Scan for the cell matching the given text and deliver its (x, y) coordinate at center. 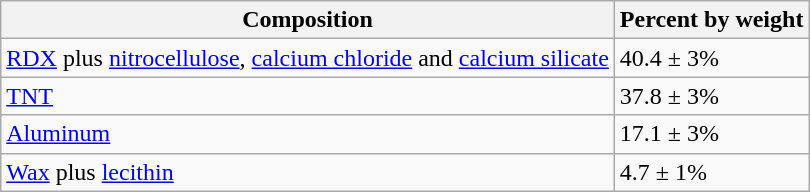
40.4 ± 3% (712, 58)
TNT (308, 96)
Percent by weight (712, 20)
Composition (308, 20)
Aluminum (308, 134)
Wax plus lecithin (308, 172)
4.7 ± 1% (712, 172)
37.8 ± 3% (712, 96)
RDX plus nitrocellulose, calcium chloride and calcium silicate (308, 58)
17.1 ± 3% (712, 134)
